For the text-containing cell, return its midpoint in [x, y] coordinate format. 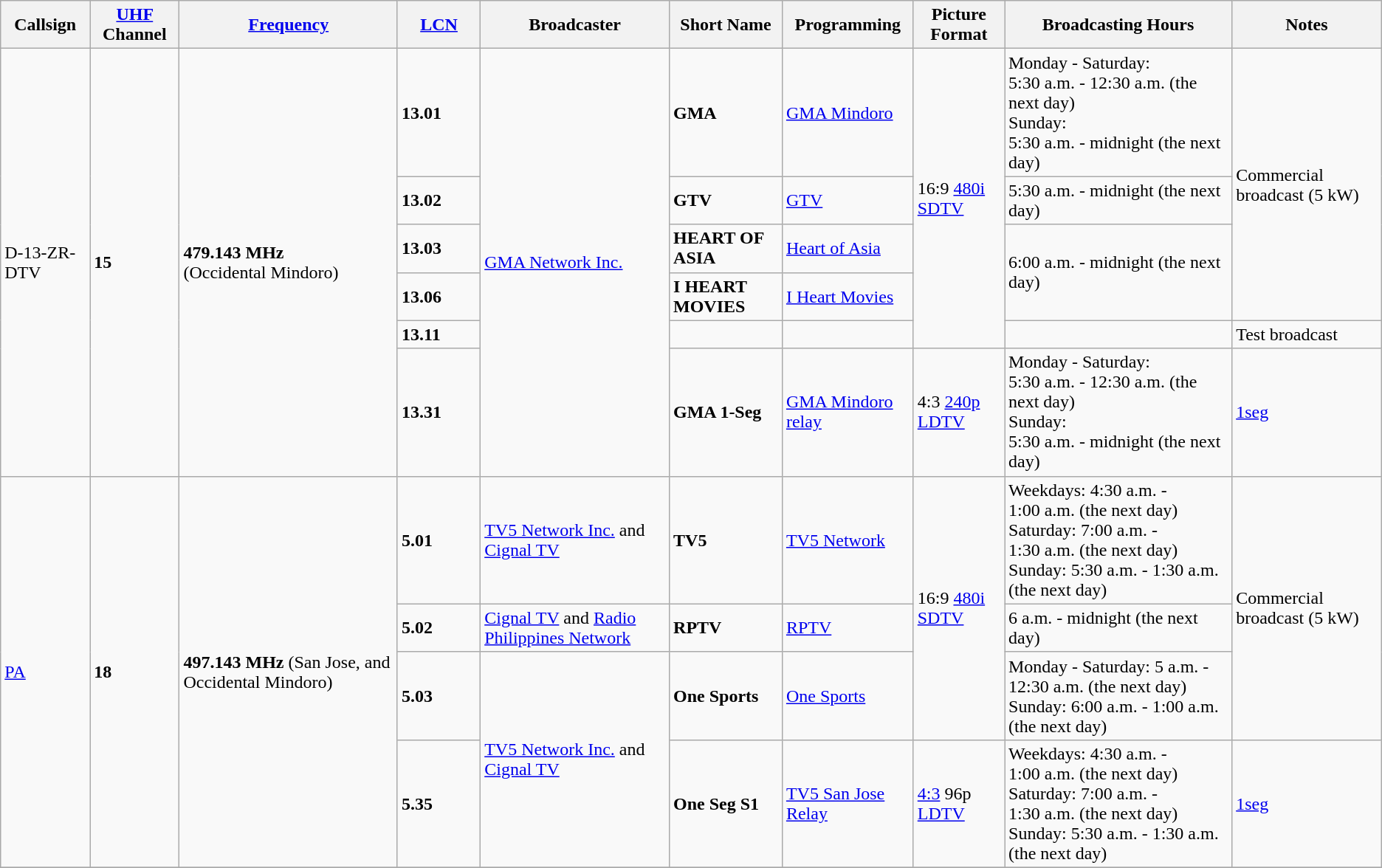
479.143 MHz(Occidental Mindoro) [289, 263]
LCN [439, 25]
Broadcasting Hours [1118, 25]
4:3 96p LDTV [958, 803]
Broadcaster [575, 25]
Short Name [726, 25]
D-13-ZR-DTV [46, 263]
Test broadcast [1307, 334]
TV5 Network [848, 540]
GMA [726, 112]
TV5 San Jose Relay [848, 803]
Picture Format [958, 25]
GMA Network Inc. [575, 263]
5.03 [439, 695]
5.35 [439, 803]
497.143 MHz (San Jose, and Occidental Mindoro) [289, 672]
PA [46, 672]
13.01 [439, 112]
Cignal TV and Radio Philippines Network [575, 627]
Monday - Saturday: 5 a.m. - 12:30 a.m. (the next day) Sunday: 6:00 a.m. - 1:00 a.m. (the next day) [1118, 695]
13.06 [439, 297]
6 a.m. - midnight (the next day) [1118, 627]
4:3 240p LDTV [958, 412]
6:00 a.m. - midnight (the next day) [1118, 272]
5:30 a.m. - midnight (the next day) [1118, 201]
Programming [848, 25]
Notes [1307, 25]
18 [134, 672]
5.02 [439, 627]
I HEART MOVIES [726, 297]
13.02 [439, 201]
GMA Mindoro relay [848, 412]
Heart of Asia [848, 248]
13.31 [439, 412]
13.03 [439, 248]
GMA 1-Seg [726, 412]
HEART OF ASIA [726, 248]
UHF Channel [134, 25]
15 [134, 263]
I Heart Movies [848, 297]
13.11 [439, 334]
Frequency [289, 25]
5.01 [439, 540]
One Seg S1 [726, 803]
TV5 [726, 540]
Callsign [46, 25]
GMA Mindoro [848, 112]
